For the text-containing cell, return its midpoint in [x, y] coordinate format. 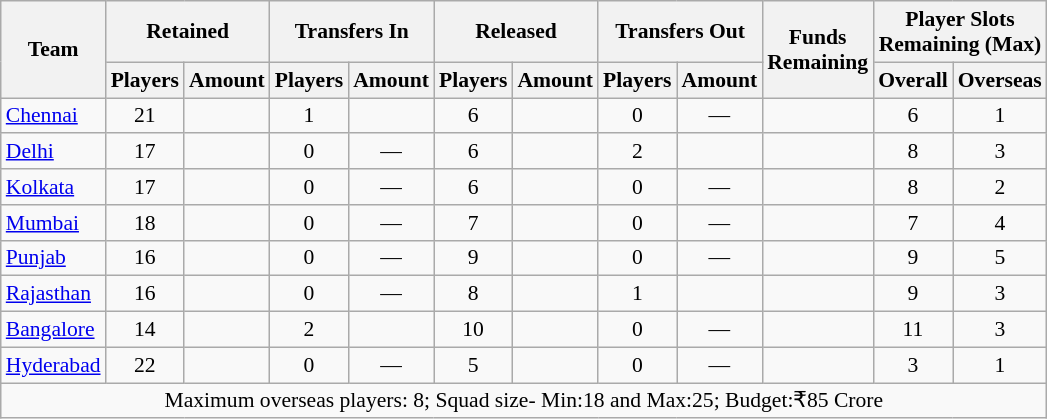
11 [913, 329]
14 [145, 329]
Bangalore [54, 329]
Transfers In [352, 32]
Delhi [54, 151]
18 [145, 222]
Retained [188, 32]
Kolkata [54, 187]
Maximum overseas players: 8; Squad size- Min:18 and Max:25; Budget:₹85 Crore [524, 400]
Team [54, 50]
Funds Remaining [818, 50]
Mumbai [54, 222]
Hyderabad [54, 365]
21 [145, 116]
Punjab [54, 258]
Released [516, 32]
Rajasthan [54, 294]
22 [145, 365]
Chennai [54, 116]
Transfers Out [680, 32]
4 [1000, 222]
Player Slots Remaining (Max) [960, 32]
Overseas [1000, 80]
Overall [913, 80]
10 [473, 329]
